Detect which cell encompasses the target text, then output its (x, y) center coordinate. 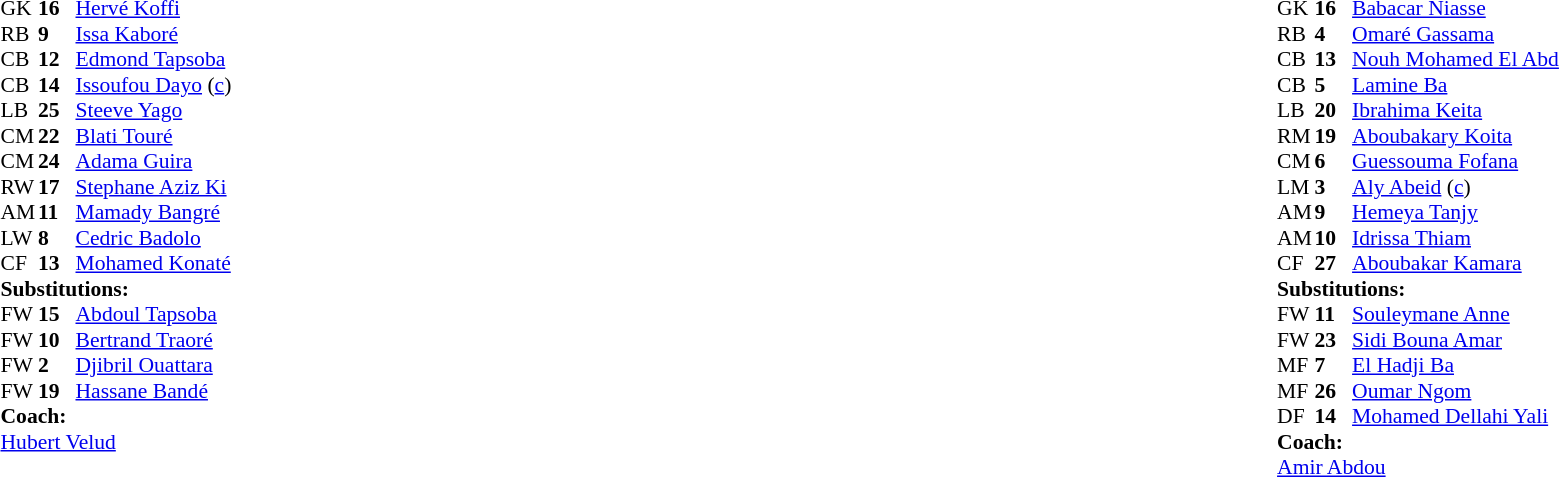
17 (57, 187)
Nouh Mohamed El Abd (1456, 59)
RW (19, 187)
26 (1334, 391)
Issa Kaboré (154, 34)
Omaré Gassama (1456, 34)
Bertrand Traoré (154, 340)
27 (1334, 263)
Blati Touré (154, 136)
12 (57, 59)
8 (57, 238)
Abdoul Tapsoba (154, 315)
LW (19, 238)
DF (1296, 417)
5 (1334, 85)
Oumar Ngom (1456, 391)
Cedric Badolo (154, 238)
LM (1296, 187)
Idrissa Thiam (1456, 238)
Sidi Bouna Amar (1456, 340)
Hassane Bandé (154, 391)
Hemeya Tanjy (1456, 213)
Lamine Ba (1456, 85)
Mamady Bangré (154, 213)
Adama Guira (154, 161)
Aboubakar Kamara (1456, 263)
Aly Abeid (c) (1456, 187)
15 (57, 315)
22 (57, 136)
Steeve Yago (154, 111)
Aboubakary Koita (1456, 136)
25 (57, 111)
RM (1296, 136)
3 (1334, 187)
Hubert Velud (116, 442)
7 (1334, 365)
2 (57, 365)
Guessouma Fofana (1456, 161)
Mohamed Konaté (154, 263)
Issoufou Dayo (c) (154, 85)
6 (1334, 161)
20 (1334, 111)
4 (1334, 34)
Edmond Tapsoba (154, 59)
Mohamed Dellahi Yali (1456, 417)
24 (57, 161)
23 (1334, 340)
Souleymane Anne (1456, 315)
Ibrahima Keita (1456, 111)
Djibril Ouattara (154, 365)
Stephane Aziz Ki (154, 187)
El Hadji Ba (1456, 365)
